For the text-containing cell, return its midpoint in [x, y] coordinate format. 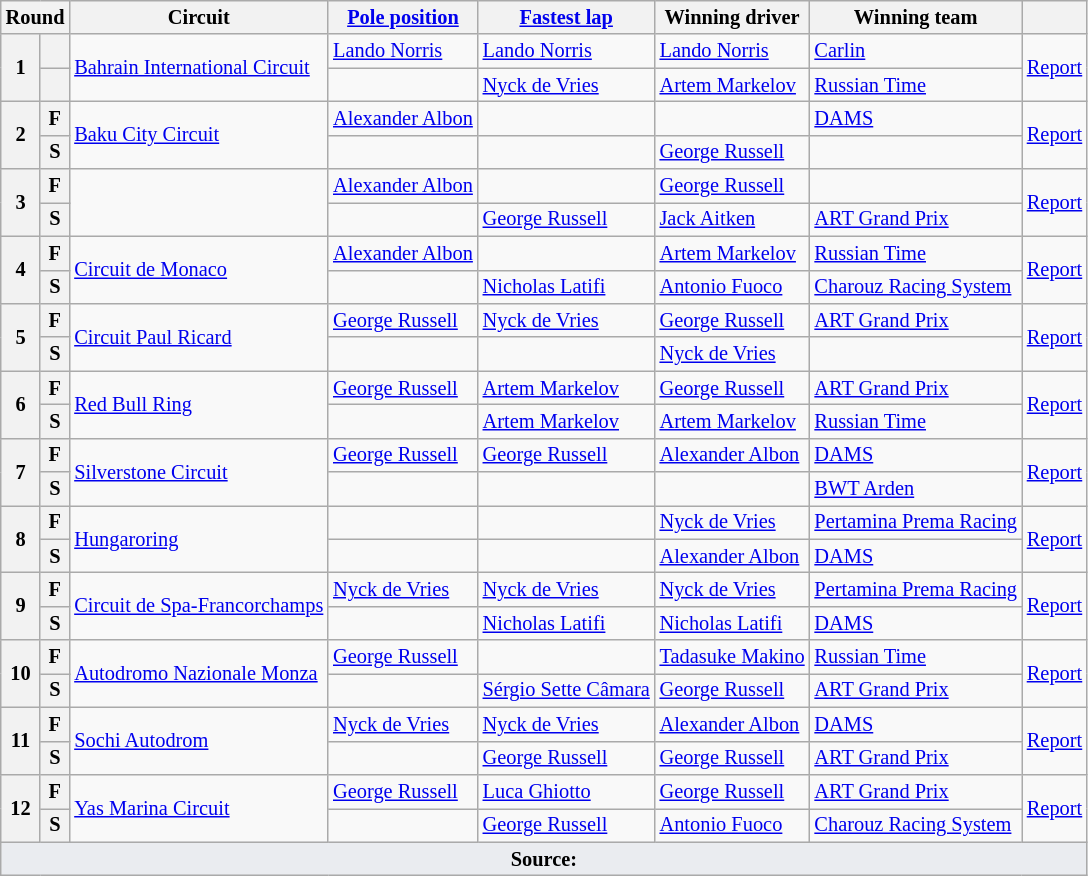
1 [20, 68]
8 [20, 538]
Baku City Circuit [198, 134]
Sochi Autodrom [198, 740]
Winning team [916, 17]
BWT Arden [916, 489]
11 [20, 740]
Sérgio Sette Câmara [566, 690]
Winning driver [732, 17]
Circuit [198, 17]
12 [20, 808]
Tadasuke Makino [732, 657]
5 [20, 336]
Circuit de Monaco [198, 270]
Fastest lap [566, 17]
7 [20, 472]
Jack Aitken [732, 219]
Yas Marina Circuit [198, 808]
Silverstone Circuit [198, 472]
4 [20, 270]
Circuit de Spa-Francorchamps [198, 606]
2 [20, 134]
6 [20, 404]
Source: [544, 859]
Pole position [403, 17]
Hungaroring [198, 538]
Circuit Paul Ricard [198, 336]
Red Bull Ring [198, 404]
Carlin [916, 51]
10 [20, 674]
Luca Ghiotto [566, 791]
Round [36, 17]
3 [20, 202]
Bahrain International Circuit [198, 68]
9 [20, 606]
Autodromo Nazionale Monza [198, 674]
